Capture the cell that displays the provided text and extract its (X, Y) central coordinate. 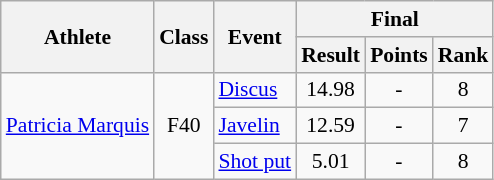
5.01 (330, 162)
Athlete (78, 36)
Class (184, 36)
Event (254, 36)
Result (330, 55)
14.98 (330, 90)
7 (464, 126)
Points (399, 55)
F40 (184, 126)
12.59 (330, 126)
Discus (254, 90)
Shot put (254, 162)
Final (394, 19)
Rank (464, 55)
Javelin (254, 126)
Patricia Marquis (78, 126)
